Scan for the cell matching the given text and deliver its [x, y] coordinate at center. 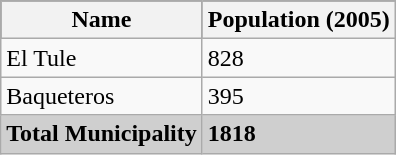
828 [298, 58]
El Tule [102, 58]
1818 [298, 134]
Population (2005) [298, 20]
Total Municipality [102, 134]
395 [298, 96]
Name [102, 20]
Baqueteros [102, 96]
